From the cell containing the given text, extract its center point as [X, Y] coordinate. 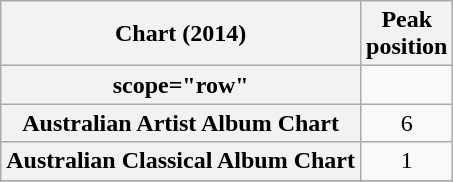
Peakposition [407, 34]
Chart (2014) [181, 34]
scope="row" [181, 85]
Australian Classical Album Chart [181, 161]
1 [407, 161]
Australian Artist Album Chart [181, 123]
6 [407, 123]
